Scan for the cell matching the given text and deliver its [x, y] coordinate at center. 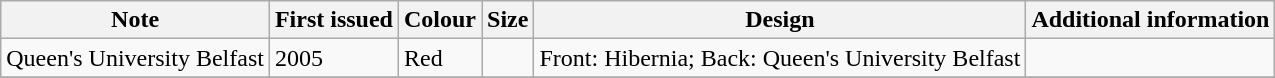
Colour [440, 20]
Design [780, 20]
2005 [334, 58]
First issued [334, 20]
Front: Hibernia; Back: Queen's University Belfast [780, 58]
Note [136, 20]
Additional information [1150, 20]
Red [440, 58]
Queen's University Belfast [136, 58]
Size [508, 20]
